Return the (x, y) coordinate for the center point of the cell that contains the specified text.  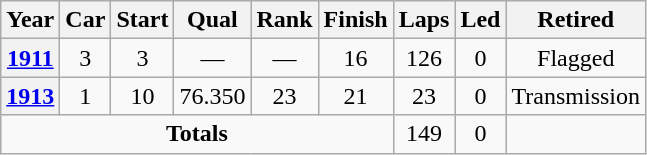
Qual (212, 20)
Finish (356, 20)
Retired (576, 20)
Car (86, 20)
1913 (30, 96)
16 (356, 58)
21 (356, 96)
149 (424, 134)
Rank (284, 20)
1911 (30, 58)
10 (142, 96)
Start (142, 20)
126 (424, 58)
Led (480, 20)
Laps (424, 20)
Year (30, 20)
Flagged (576, 58)
Totals (197, 134)
Transmission (576, 96)
76.350 (212, 96)
1 (86, 96)
